Detect which cell encompasses the target text, then output its (X, Y) center coordinate. 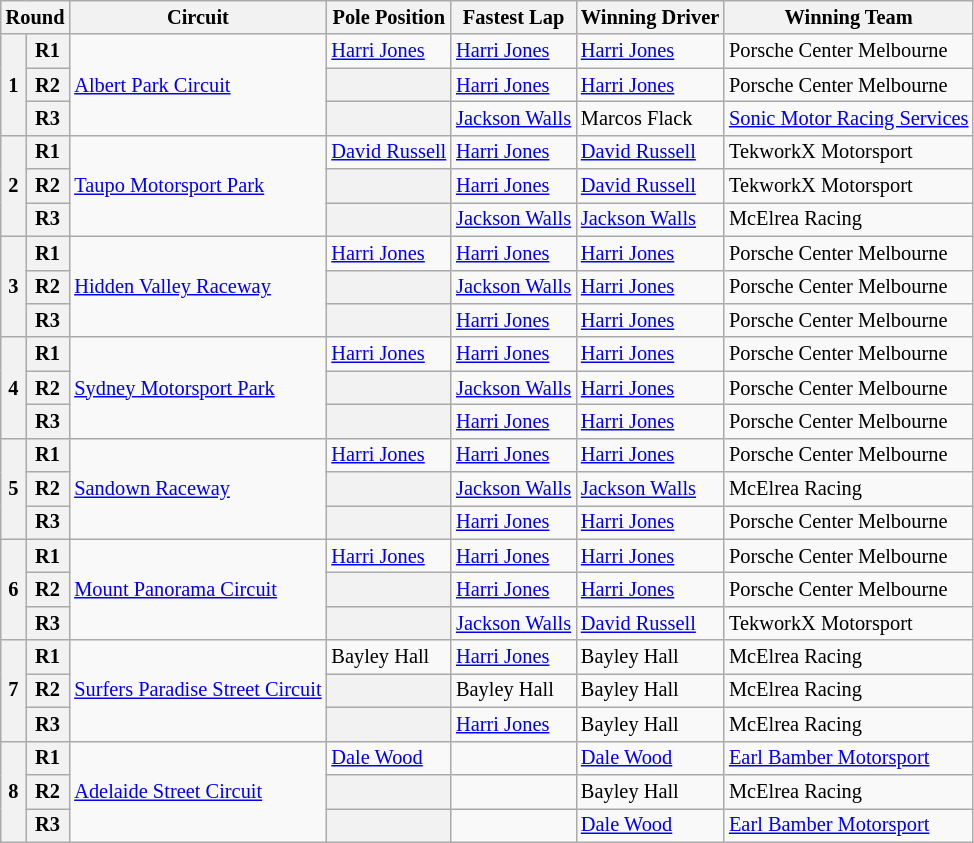
Marcos Flack (650, 118)
Surfers Paradise Street Circuit (198, 690)
1 (14, 84)
2 (14, 186)
Sandown Raceway (198, 488)
3 (14, 286)
6 (14, 590)
Taupo Motorsport Park (198, 186)
8 (14, 792)
4 (14, 388)
Albert Park Circuit (198, 84)
Pole Position (388, 17)
Circuit (198, 17)
Winning Team (848, 17)
Winning Driver (650, 17)
5 (14, 488)
Hidden Valley Raceway (198, 286)
Sonic Motor Racing Services (848, 118)
Round (36, 17)
Mount Panorama Circuit (198, 590)
7 (14, 690)
Fastest Lap (514, 17)
Sydney Motorsport Park (198, 388)
Adelaide Street Circuit (198, 792)
